Extract the (x, y) coordinate from the center of the cell holding the provided text.  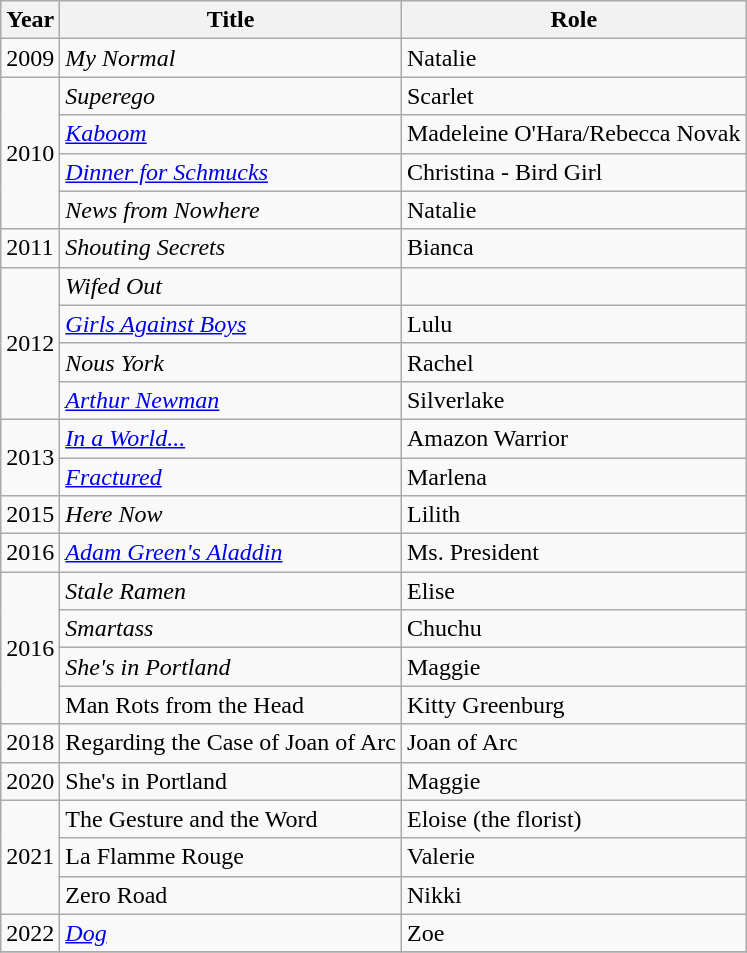
Chuchu (574, 629)
La Flamme Rouge (231, 857)
2009 (30, 58)
Dinner for Schmucks (231, 172)
Kitty Greenburg (574, 705)
Zero Road (231, 895)
Ms. President (574, 553)
Bianca (574, 248)
Amazon Warrior (574, 438)
Christina - Bird Girl (574, 172)
Girls Against Boys (231, 324)
2015 (30, 515)
Dog (231, 933)
2012 (30, 343)
Zoe (574, 933)
Nous York (231, 362)
Year (30, 20)
Marlena (574, 477)
Scarlet (574, 96)
2010 (30, 153)
Elise (574, 591)
2022 (30, 933)
Lilith (574, 515)
Here Now (231, 515)
2021 (30, 857)
Title (231, 20)
Superego (231, 96)
News from Nowhere (231, 210)
Regarding the Case of Joan of Arc (231, 743)
The Gesture and the Word (231, 819)
2020 (30, 781)
Role (574, 20)
Silverlake (574, 400)
Lulu (574, 324)
Rachel (574, 362)
2011 (30, 248)
In a World... (231, 438)
Arthur Newman (231, 400)
2018 (30, 743)
Joan of Arc (574, 743)
My Normal (231, 58)
Adam Green's Aladdin (231, 553)
Madeleine O'Hara/Rebecca Novak (574, 134)
Kaboom (231, 134)
Eloise (the florist) (574, 819)
Wifed Out (231, 286)
Man Rots from the Head (231, 705)
Shouting Secrets (231, 248)
2013 (30, 457)
Fractured (231, 477)
Valerie (574, 857)
Smartass (231, 629)
Nikki (574, 895)
Stale Ramen (231, 591)
